Pinpoint the cell where the given text exists, returning its (x, y) midpoint coordinate. 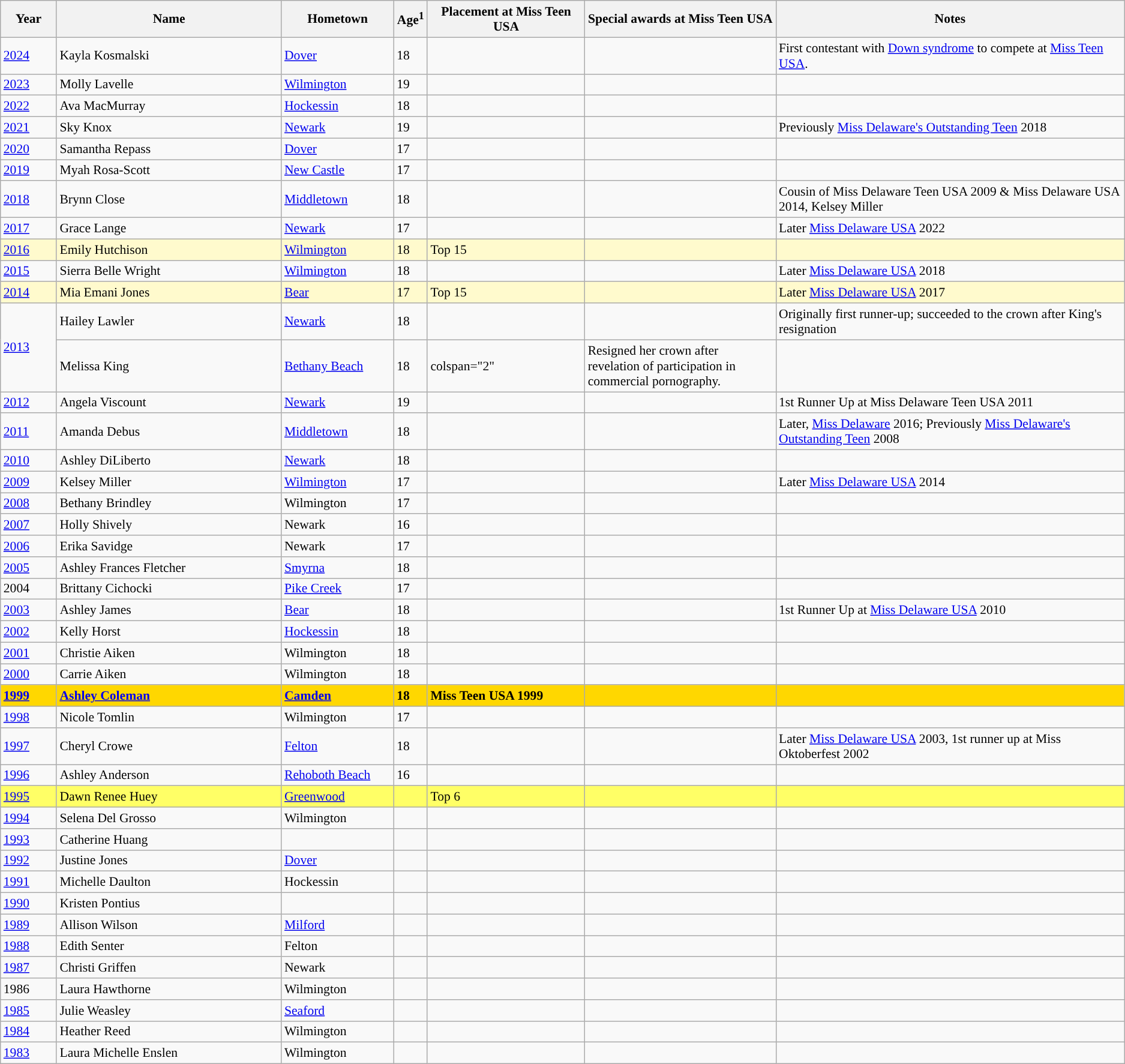
Greenwood (337, 797)
1985 (29, 1011)
Name (169, 19)
Smyrna (337, 568)
Resigned her crown after revelation of participation in commercial pornography. (680, 366)
Ava MacMurray (169, 106)
Angela Viscount (169, 403)
2015 (29, 271)
Year (29, 19)
Edith Senter (169, 946)
colspan="2" (506, 366)
1983 (29, 1053)
2017 (29, 229)
Ashley DiLiberto (169, 461)
Laura Michelle Enslen (169, 1053)
Camden (337, 696)
2000 (29, 675)
Julie Weasley (169, 1011)
Grace Lange (169, 229)
Later, Miss Delaware 2016; Previously Miss Delaware's Outstanding Teen 2008 (950, 432)
Pike Creek (337, 589)
2001 (29, 653)
Later Miss Delaware USA 2014 (950, 482)
1990 (29, 904)
Michelle Daulton (169, 882)
2006 (29, 546)
1993 (29, 840)
Kelly Horst (169, 632)
2020 (29, 149)
Allison Wilson (169, 925)
Sky Knox (169, 128)
Kristen Pontius (169, 904)
1998 (29, 717)
Bethany Beach (337, 366)
2009 (29, 482)
2022 (29, 106)
1996 (29, 775)
Brynn Close (169, 199)
Hailey Lawler (169, 322)
2010 (29, 461)
Amanda Debus (169, 432)
New Castle (337, 170)
Erika Savidge (169, 546)
Ashley James (169, 610)
Later Miss Delaware USA 2018 (950, 271)
1994 (29, 818)
2005 (29, 568)
Seaford (337, 1011)
Carrie Aiken (169, 675)
Laura Hawthorne (169, 989)
Hometown (337, 19)
1st Runner Up at Miss Delaware Teen USA 2011 (950, 403)
1988 (29, 946)
Kayla Kosmalski (169, 55)
Selena Del Grosso (169, 818)
1986 (29, 989)
Age1 (410, 19)
Christie Aiken (169, 653)
Placement at Miss Teen USA (506, 19)
Nicole Tomlin (169, 717)
Cheryl Crowe (169, 747)
Miss Teen USA 1999 (506, 696)
1st Runner Up at Miss Delaware USA 2010 (950, 610)
Milford (337, 925)
2023 (29, 85)
Later Miss Delaware USA 2003, 1st runner up at Miss Oktoberfest 2002 (950, 747)
1989 (29, 925)
2014 (29, 293)
1992 (29, 861)
1991 (29, 882)
Myah Rosa-Scott (169, 170)
Ashley Anderson (169, 775)
Catherine Huang (169, 840)
First contestant with Down syndrome to compete at Miss Teen USA. (950, 55)
Justine Jones (169, 861)
2021 (29, 128)
Cousin of Miss Delaware Teen USA 2009 & Miss Delaware USA 2014, Kelsey Miller (950, 199)
Notes (950, 19)
Kelsey Miller (169, 482)
Later Miss Delaware USA 2017 (950, 293)
Emily Hutchison (169, 250)
2003 (29, 610)
Bethany Brindley (169, 503)
Heather Reed (169, 1032)
2008 (29, 503)
1984 (29, 1032)
2007 (29, 525)
Later Miss Delaware USA 2022 (950, 229)
Ashley Frances Fletcher (169, 568)
Special awards at Miss Teen USA (680, 19)
Brittany Cichocki (169, 589)
Originally first runner-up; succeeded to the crown after King's resignation (950, 322)
2011 (29, 432)
2019 (29, 170)
2004 (29, 589)
Christi Griffen (169, 968)
1999 (29, 696)
Top 6 (506, 797)
Mia Emani Jones (169, 293)
Samantha Repass (169, 149)
Holly Shively (169, 525)
2024 (29, 55)
1997 (29, 747)
Melissa King (169, 366)
Molly Lavelle (169, 85)
2016 (29, 250)
2012 (29, 403)
2013 (29, 347)
Ashley Coleman (169, 696)
2018 (29, 199)
2002 (29, 632)
Previously Miss Delaware's Outstanding Teen 2018 (950, 128)
Rehoboth Beach (337, 775)
Sierra Belle Wright (169, 271)
Dawn Renee Huey (169, 797)
1995 (29, 797)
1987 (29, 968)
